Extract the [x, y] coordinate from the center of the cell holding the provided text.  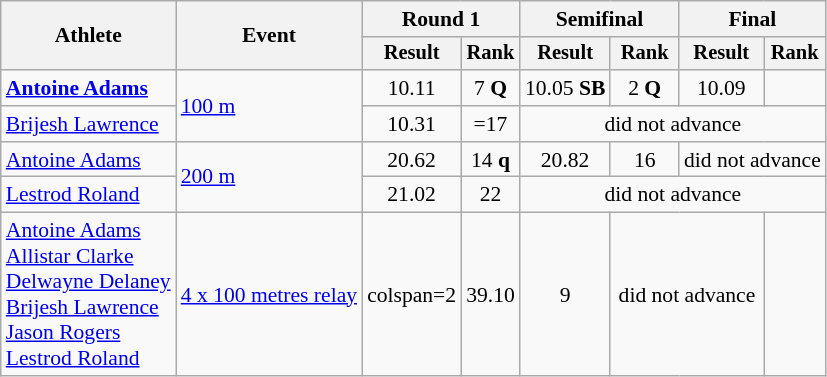
Final [752, 19]
Antoine AdamsAllistar ClarkeDelwayne DelaneyBrijesh LawrenceJason RogersLestrod Roland [88, 294]
Round 1 [441, 19]
22 [490, 195]
20.62 [412, 160]
10.31 [412, 124]
7 Q [490, 88]
colspan=2 [412, 294]
4 x 100 metres relay [269, 294]
2 Q [644, 88]
10.05 SB [566, 88]
16 [644, 160]
Athlete [88, 36]
10.09 [721, 88]
Brijesh Lawrence [88, 124]
Lestrod Roland [88, 195]
14 q [490, 160]
=17 [490, 124]
Event [269, 36]
200 m [269, 178]
100 m [269, 106]
9 [566, 294]
10.11 [412, 88]
Semifinal [600, 19]
21.02 [412, 195]
39.10 [490, 294]
20.82 [566, 160]
